For the text-containing cell, return its midpoint in (x, y) coordinate format. 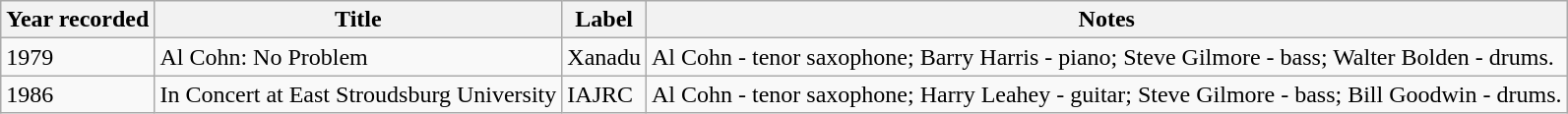
1979 (78, 57)
Label (604, 20)
Title (358, 20)
In Concert at East Stroudsburg University (358, 94)
IAJRC (604, 94)
Al Cohn - tenor saxophone; Harry Leahey - guitar; Steve Gilmore - bass; Bill Goodwin - drums. (1107, 94)
Xanadu (604, 57)
1986 (78, 94)
Al Cohn - tenor saxophone; Barry Harris - piano; Steve Gilmore - bass; Walter Bolden - drums. (1107, 57)
Al Cohn: No Problem (358, 57)
Year recorded (78, 20)
Notes (1107, 20)
